Pinpoint the cell where the given text exists, returning its [X, Y] midpoint coordinate. 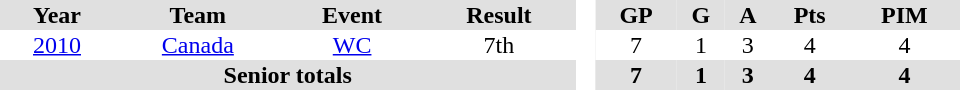
Year [57, 15]
GP [636, 15]
Result [500, 15]
Team [198, 15]
A [748, 15]
Pts [810, 15]
Senior totals [288, 75]
WC [352, 45]
Canada [198, 45]
G [701, 15]
Event [352, 15]
7th [500, 45]
2010 [57, 45]
PIM [904, 15]
